Detect which cell encompasses the target text, then output its [x, y] center coordinate. 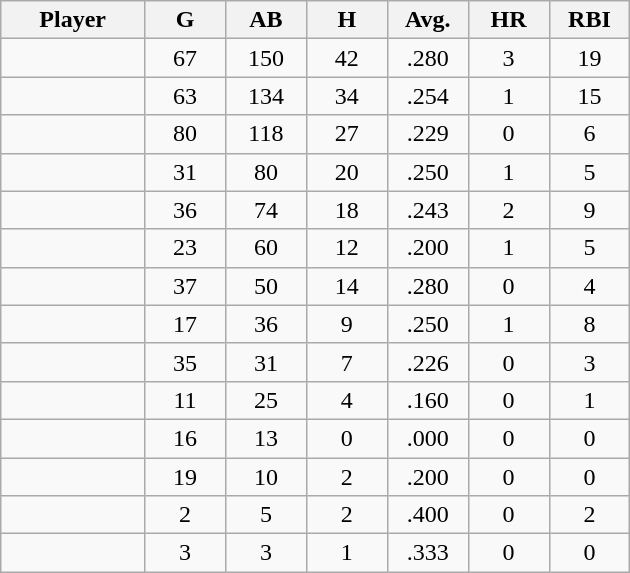
10 [266, 477]
37 [186, 286]
14 [346, 286]
20 [346, 172]
35 [186, 362]
34 [346, 96]
67 [186, 58]
13 [266, 438]
74 [266, 210]
H [346, 20]
17 [186, 324]
.400 [428, 515]
.333 [428, 553]
25 [266, 400]
HR [508, 20]
12 [346, 248]
6 [590, 134]
42 [346, 58]
7 [346, 362]
.226 [428, 362]
63 [186, 96]
150 [266, 58]
8 [590, 324]
Avg. [428, 20]
60 [266, 248]
.160 [428, 400]
.229 [428, 134]
27 [346, 134]
RBI [590, 20]
15 [590, 96]
.243 [428, 210]
Player [73, 20]
18 [346, 210]
.000 [428, 438]
16 [186, 438]
.254 [428, 96]
134 [266, 96]
11 [186, 400]
G [186, 20]
AB [266, 20]
50 [266, 286]
23 [186, 248]
118 [266, 134]
